Find where the given text appears and provide that cell's center as [X, Y] coordinate. 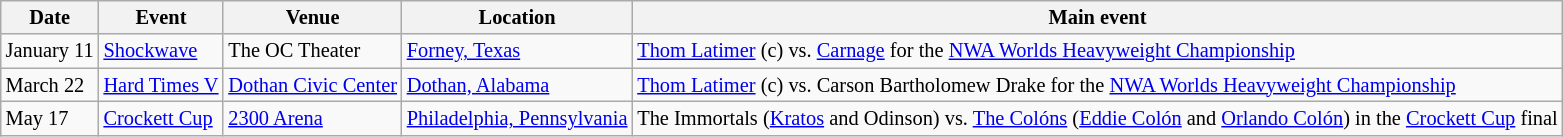
Philadelphia, Pennsylvania [518, 118]
Thom Latimer (c) vs. Carson Bartholomew Drake for the NWA Worlds Heavyweight Championship [1097, 85]
Date [50, 17]
Dothan, Alabama [518, 85]
Thom Latimer (c) vs. Carnage for the NWA Worlds Heavyweight Championship [1097, 51]
The Immortals (Kratos and Odinson) vs. The Colóns (Eddie Colón and Orlando Colón) in the Crockett Cup final [1097, 118]
Hard Times V [162, 85]
May 17 [50, 118]
March 22 [50, 85]
Main event [1097, 17]
The OC Theater [312, 51]
Location [518, 17]
January 11 [50, 51]
Dothan Civic Center [312, 85]
2300 Arena [312, 118]
Forney, Texas [518, 51]
Crockett Cup [162, 118]
Venue [312, 17]
Shockwave [162, 51]
Event [162, 17]
